Output the [X, Y] coordinate of the center of the cell containing the given text.  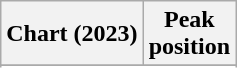
Chart (2023) [72, 34]
Peakposition [189, 34]
